Pinpoint the cell where the given text exists, returning its (X, Y) midpoint coordinate. 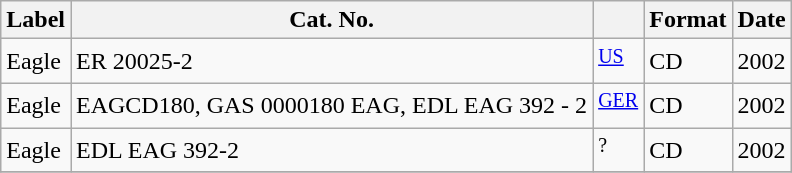
GER (618, 106)
ER 20025-2 (331, 62)
Cat. No. (331, 20)
? (618, 150)
Label (36, 20)
Date (762, 20)
EAGCD180, GAS 0000180 EAG, EDL EAG 392 - 2 (331, 106)
EDL EAG 392-2 (331, 150)
US (618, 62)
Format (688, 20)
